Locate the cell with the specified text and output its [x, y] center coordinate. 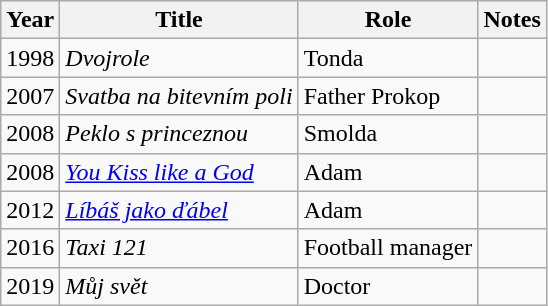
Role [388, 20]
Father Prokop [388, 96]
Smolda [388, 134]
Taxi 121 [179, 248]
Football manager [388, 248]
Tonda [388, 58]
1998 [30, 58]
2012 [30, 210]
Doctor [388, 286]
2019 [30, 286]
Notes [512, 20]
2007 [30, 96]
You Kiss like a God [179, 172]
Dvojrole [179, 58]
Peklo s princeznou [179, 134]
Svatba na bitevním poli [179, 96]
Year [30, 20]
Title [179, 20]
Můj svět [179, 286]
Líbáš jako ďábel [179, 210]
2016 [30, 248]
